Return [x, y] of the center of cell containing provided text 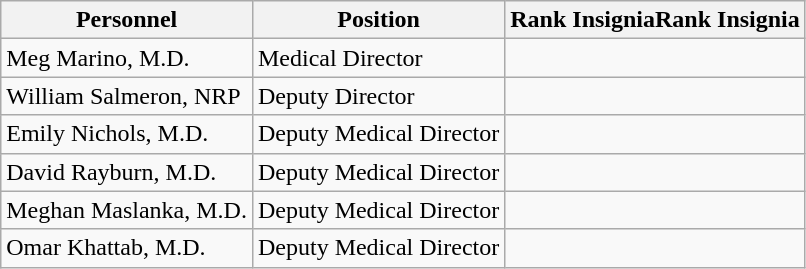
Position [378, 20]
Rank InsigniaRank Insignia [656, 20]
Meg Marino, M.D. [127, 58]
Emily Nichols, M.D. [127, 134]
Medical Director [378, 58]
David Rayburn, M.D. [127, 172]
Omar Khattab, M.D. [127, 248]
Meghan Maslanka, M.D. [127, 210]
Personnel [127, 20]
Deputy Director [378, 96]
William Salmeron, NRP [127, 96]
